Identify which cell holds the provided text, then report its [x, y] central coordinate. 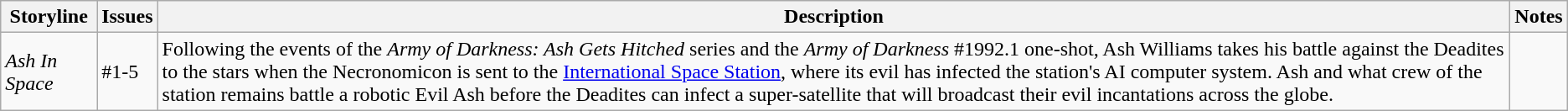
Ash In Space [49, 71]
Description [834, 17]
#1-5 [127, 71]
Storyline [49, 17]
Notes [1539, 17]
Issues [127, 17]
